Determine the (x, y) coordinate at the center of the cell enclosing the given text.  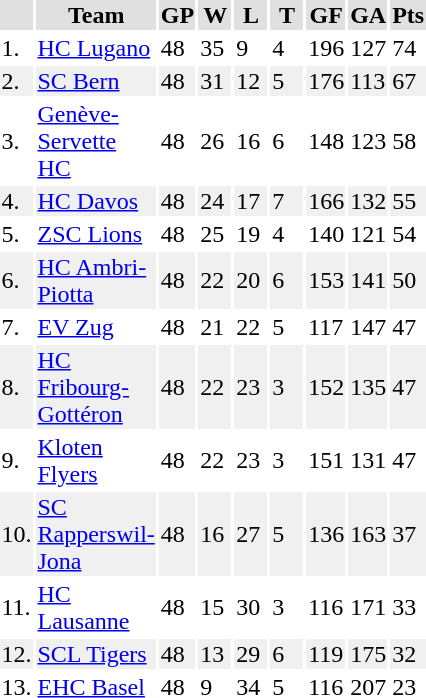
Team (96, 15)
GP (177, 15)
20 (252, 280)
132 (368, 201)
54 (408, 234)
29 (252, 654)
113 (368, 81)
SCL Tigers (96, 654)
131 (368, 460)
25 (216, 234)
37 (408, 534)
136 (326, 534)
30 (252, 608)
ZSC Lions (96, 234)
19 (252, 234)
152 (326, 387)
166 (326, 201)
17 (252, 201)
L (252, 15)
SC Rapperswil-Jona (96, 534)
176 (326, 81)
11. (16, 608)
32 (408, 654)
7. (16, 327)
196 (326, 48)
147 (368, 327)
SC Bern (96, 81)
123 (368, 141)
12. (16, 654)
6. (16, 280)
EV Zug (96, 327)
26 (216, 141)
163 (368, 534)
HC Fribourg-Gottéron (96, 387)
171 (368, 608)
119 (326, 654)
13 (216, 654)
2. (16, 81)
HC Lugano (96, 48)
9 (252, 48)
9. (16, 460)
141 (368, 280)
67 (408, 81)
135 (368, 387)
153 (326, 280)
5. (16, 234)
T (288, 15)
35 (216, 48)
27 (252, 534)
121 (368, 234)
116 (326, 608)
31 (216, 81)
175 (368, 654)
7 (288, 201)
W (216, 15)
33 (408, 608)
HC Lausanne (96, 608)
15 (216, 608)
74 (408, 48)
140 (326, 234)
4. (16, 201)
127 (368, 48)
Pts (408, 15)
55 (408, 201)
HC Davos (96, 201)
8. (16, 387)
GF (326, 15)
Genève-Servette HC (96, 141)
117 (326, 327)
Kloten Flyers (96, 460)
58 (408, 141)
148 (326, 141)
12 (252, 81)
10. (16, 534)
HC Ambri-Piotta (96, 280)
1. (16, 48)
GA (368, 15)
24 (216, 201)
50 (408, 280)
3. (16, 141)
151 (326, 460)
21 (216, 327)
